Output the [x, y] coordinate of the center of the cell containing the given text.  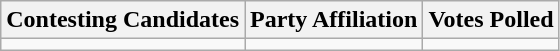
Contesting Candidates [123, 20]
Party Affiliation [334, 20]
Votes Polled [491, 20]
